Capture the cell that displays the provided text and extract its [X, Y] central coordinate. 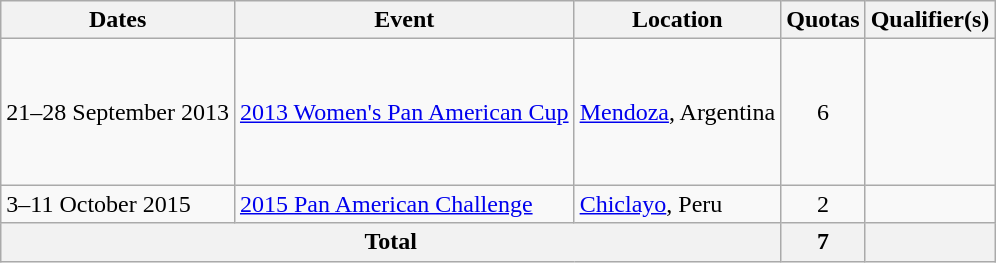
6 [823, 112]
Dates [118, 20]
Mendoza, Argentina [678, 112]
2 [823, 204]
21–28 September 2013 [118, 112]
2013 Women's Pan American Cup [404, 112]
Chiclayo, Peru [678, 204]
Qualifier(s) [930, 20]
Quotas [823, 20]
7 [823, 242]
Event [404, 20]
3–11 October 2015 [118, 204]
Location [678, 20]
Total [391, 242]
2015 Pan American Challenge [404, 204]
